Return (X, Y) of the center of cell containing provided text 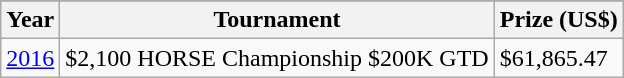
2016 (30, 58)
Year (30, 20)
Prize (US$) (558, 20)
Tournament (277, 20)
$2,100 HORSE Championship $200K GTD (277, 58)
$61,865.47 (558, 58)
